Detect which cell encompasses the target text, then output its (X, Y) center coordinate. 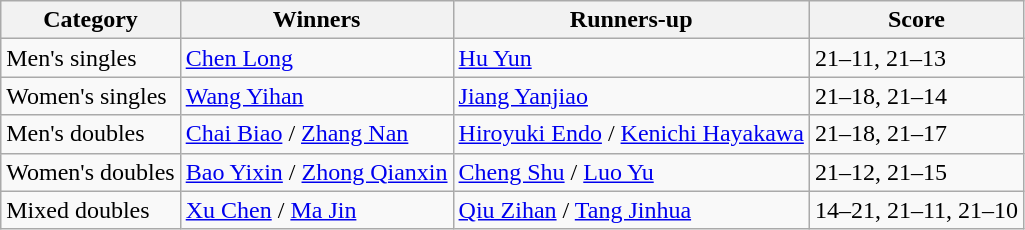
Hu Yun (631, 58)
Winners (316, 20)
Jiang Yanjiao (631, 96)
Xu Chen / Ma Jin (316, 210)
Men's doubles (90, 134)
Mixed doubles (90, 210)
Women's singles (90, 96)
Cheng Shu / Luo Yu (631, 172)
21–18, 21–14 (916, 96)
Chai Biao / Zhang Nan (316, 134)
Bao Yixin / Zhong Qianxin (316, 172)
Score (916, 20)
Chen Long (316, 58)
Runners-up (631, 20)
Category (90, 20)
Wang Yihan (316, 96)
21–12, 21–15 (916, 172)
Men's singles (90, 58)
Hiroyuki Endo / Kenichi Hayakawa (631, 134)
21–11, 21–13 (916, 58)
Women's doubles (90, 172)
14–21, 21–11, 21–10 (916, 210)
Qiu Zihan / Tang Jinhua (631, 210)
21–18, 21–17 (916, 134)
